Find where the given text appears and provide that cell's center as (X, Y) coordinate. 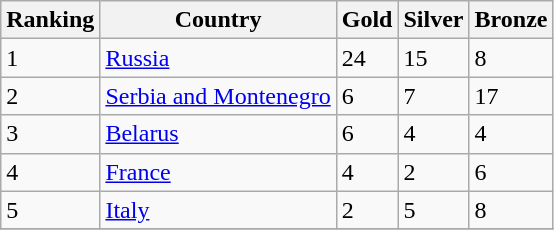
24 (367, 58)
15 (434, 58)
France (218, 172)
Country (218, 20)
Gold (367, 20)
Serbia and Montenegro (218, 96)
Belarus (218, 134)
3 (50, 134)
Bronze (511, 20)
17 (511, 96)
Italy (218, 210)
Russia (218, 58)
7 (434, 96)
Silver (434, 20)
Ranking (50, 20)
1 (50, 58)
